Extract the (X, Y) coordinate from the center of the cell holding the provided text.  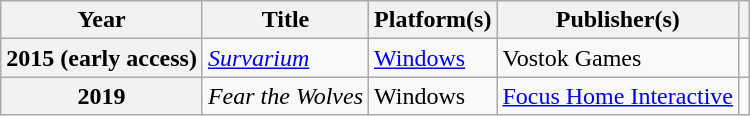
Survarium (285, 58)
Publisher(s) (618, 20)
Platform(s) (433, 20)
2019 (102, 96)
Vostok Games (618, 58)
2015 (early access) (102, 58)
Fear the Wolves (285, 96)
Title (285, 20)
Year (102, 20)
Focus Home Interactive (618, 96)
